Locate the cell with the specified text and output its [x, y] center coordinate. 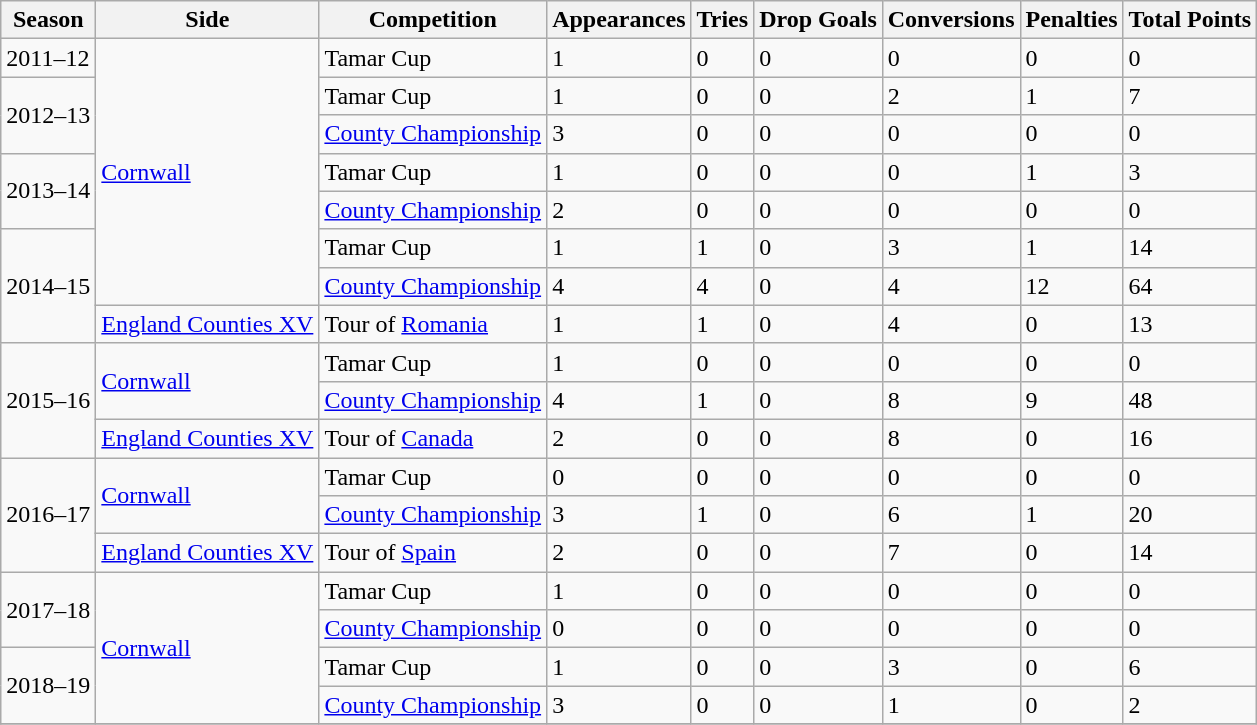
Penalties [1072, 20]
Drop Goals [818, 20]
2017–18 [48, 610]
20 [1190, 515]
48 [1190, 400]
2016–17 [48, 515]
Total Points [1190, 20]
Season [48, 20]
Tries [722, 20]
13 [1190, 324]
12 [1072, 286]
16 [1190, 438]
Tour of Romania [433, 324]
Side [208, 20]
2014–15 [48, 286]
Tour of Spain [433, 553]
2011–12 [48, 58]
2015–16 [48, 400]
Tour of Canada [433, 438]
9 [1072, 400]
Competition [433, 20]
2013–14 [48, 191]
Conversions [951, 20]
Appearances [619, 20]
2018–19 [48, 686]
64 [1190, 286]
2012–13 [48, 115]
